Pinpoint the cell where the given text exists, returning its (X, Y) midpoint coordinate. 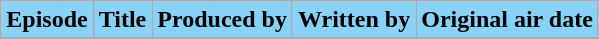
Title (122, 20)
Original air date (508, 20)
Written by (354, 20)
Produced by (222, 20)
Episode (47, 20)
